From the cell containing the given text, extract its center point as (X, Y) coordinate. 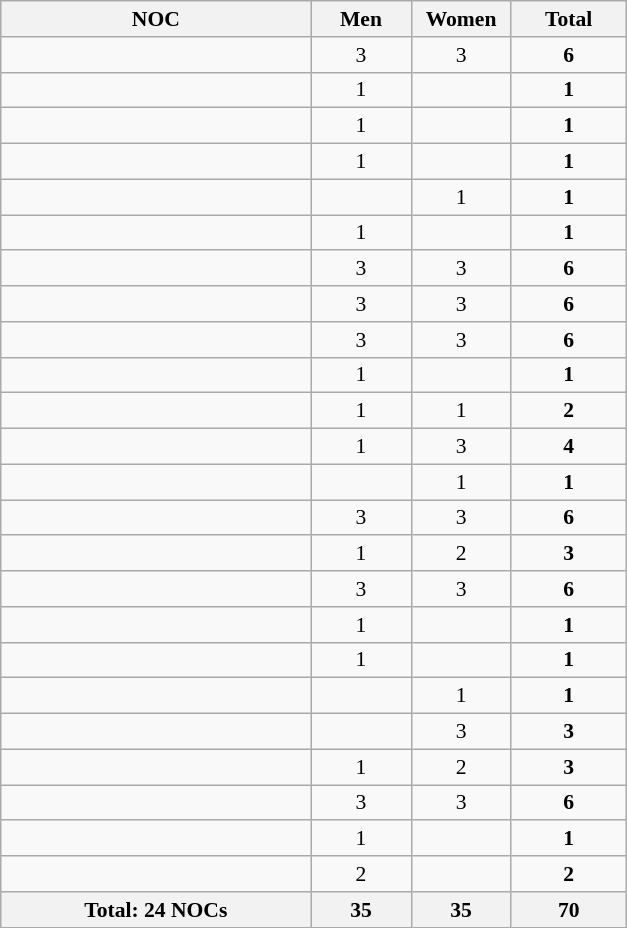
Men (361, 19)
Total (568, 19)
Women (461, 19)
70 (568, 910)
4 (568, 447)
Total: 24 NOCs (156, 910)
NOC (156, 19)
